Locate the cell with the specified text and output its [x, y] center coordinate. 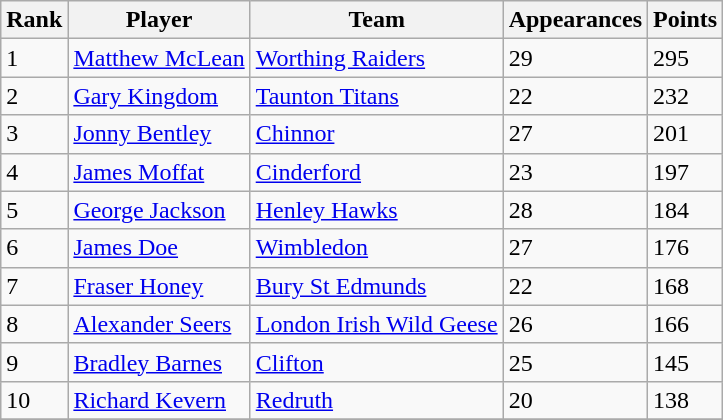
Wimbledon [376, 248]
138 [686, 400]
176 [686, 248]
9 [34, 362]
Cinderford [376, 172]
Rank [34, 20]
5 [34, 210]
4 [34, 172]
London Irish Wild Geese [376, 324]
Worthing Raiders [376, 58]
26 [575, 324]
145 [686, 362]
Gary Kingdom [159, 96]
Chinnor [376, 134]
295 [686, 58]
Taunton Titans [376, 96]
168 [686, 286]
Henley Hawks [376, 210]
Bradley Barnes [159, 362]
Team [376, 20]
James Moffat [159, 172]
George Jackson [159, 210]
184 [686, 210]
29 [575, 58]
20 [575, 400]
166 [686, 324]
201 [686, 134]
6 [34, 248]
Redruth [376, 400]
8 [34, 324]
3 [34, 134]
232 [686, 96]
7 [34, 286]
Alexander Seers [159, 324]
25 [575, 362]
Richard Kevern [159, 400]
Jonny Bentley [159, 134]
28 [575, 210]
Appearances [575, 20]
Matthew McLean [159, 58]
10 [34, 400]
Bury St Edmunds [376, 286]
23 [575, 172]
Player [159, 20]
1 [34, 58]
Clifton [376, 362]
James Doe [159, 248]
197 [686, 172]
Fraser Honey [159, 286]
Points [686, 20]
2 [34, 96]
